Determine the [X, Y] coordinate at the center of the cell enclosing the given text.  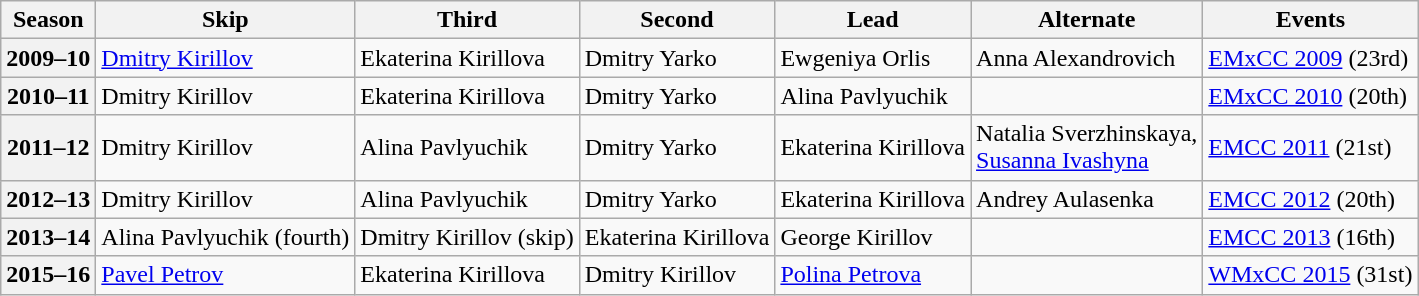
Skip [226, 20]
Alina Pavlyuchik (fourth) [226, 237]
Dmitry Kirillov (skip) [467, 237]
WMxCC 2015 (31st) [1310, 275]
Polina Petrova [873, 275]
EMCC 2011 (21st) [1310, 148]
2011–12 [48, 148]
2010–11 [48, 96]
Natalia Sverzhinskaya,Susanna Ivashyna [1087, 148]
Alternate [1087, 20]
2013–14 [48, 237]
Events [1310, 20]
EMCC 2013 (16th) [1310, 237]
Third [467, 20]
EMxCC 2010 (20th) [1310, 96]
EMCC 2012 (20th) [1310, 199]
Season [48, 20]
2009–10 [48, 58]
Ewgeniya Orlis [873, 58]
2012–13 [48, 199]
Lead [873, 20]
2015–16 [48, 275]
Pavel Petrov [226, 275]
Andrey Aulasenka [1087, 199]
Anna Alexandrovich [1087, 58]
EMxCC 2009 (23rd) [1310, 58]
Second [677, 20]
George Kirillov [873, 237]
